Identify which cell holds the provided text, then report its (X, Y) central coordinate. 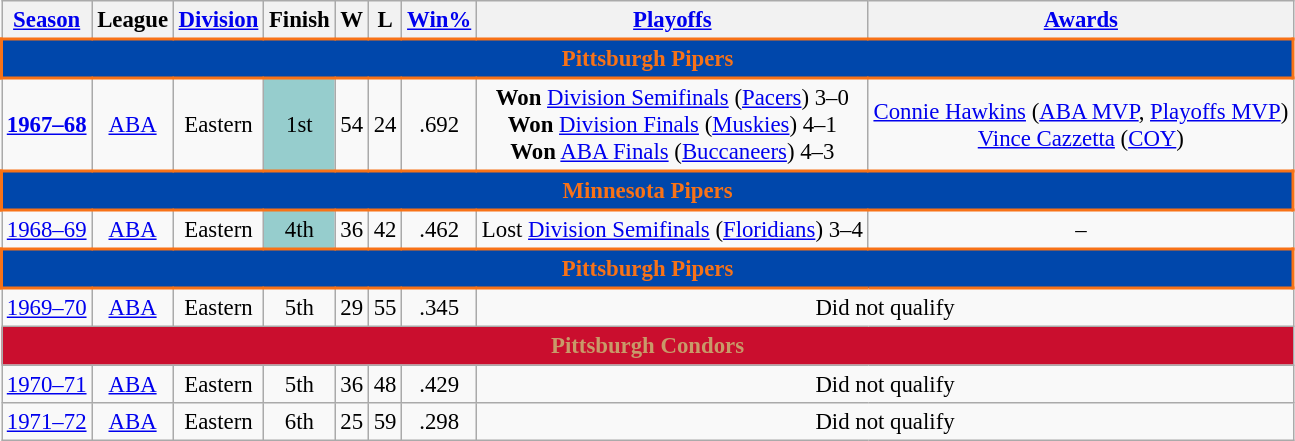
1968–69 (47, 230)
1st (300, 124)
League (132, 20)
Connie Hawkins (ABA MVP, Playoffs MVP)Vince Cazzetta (COY) (1080, 124)
W (352, 20)
24 (384, 124)
.345 (440, 308)
Awards (1080, 20)
59 (384, 421)
1967–68 (47, 124)
.298 (440, 421)
6th (300, 421)
4th (300, 230)
Division (218, 20)
55 (384, 308)
42 (384, 230)
Season (47, 20)
– (1080, 230)
54 (352, 124)
Won Division Semifinals (Pacers) 3–0Won Division Finals (Muskies) 4–1Won ABA Finals (Buccaneers) 4–3 (673, 124)
1970–71 (47, 384)
Lost Division Semifinals (Floridians) 3–4 (673, 230)
.692 (440, 124)
29 (352, 308)
Win% (440, 20)
Playoffs (673, 20)
Pittsburgh Condors (648, 346)
Finish (300, 20)
Minnesota Pipers (648, 190)
1971–72 (47, 421)
48 (384, 384)
25 (352, 421)
.429 (440, 384)
1969–70 (47, 308)
L (384, 20)
.462 (440, 230)
